Provide the (X, Y) coordinate of the cell's center where the given text is located.  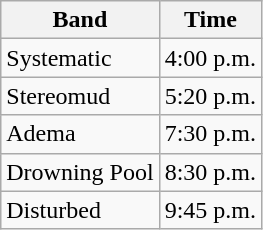
Time (210, 20)
Band (80, 20)
8:30 p.m. (210, 172)
7:30 p.m. (210, 134)
Disturbed (80, 210)
Drowning Pool (80, 172)
9:45 p.m. (210, 210)
5:20 p.m. (210, 96)
Adema (80, 134)
Systematic (80, 58)
4:00 p.m. (210, 58)
Stereomud (80, 96)
